Pinpoint the cell where the given text exists, returning its (X, Y) midpoint coordinate. 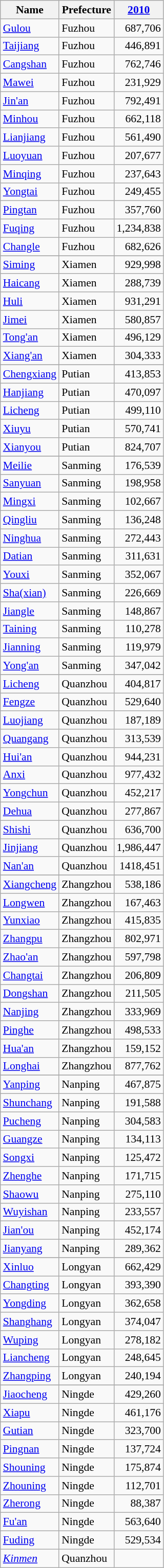
Longhai (30, 1066)
662,118 (138, 119)
Gutian (30, 1431)
Luoyuan (30, 155)
944,231 (138, 757)
452,174 (138, 1230)
597,798 (138, 957)
Fu'an (30, 1522)
Hui'an (30, 757)
570,741 (138, 429)
125,472 (138, 1158)
Haicang (30, 283)
498,533 (138, 1030)
272,443 (138, 538)
404,817 (138, 684)
277,867 (138, 812)
Nanjing (30, 1012)
Pingnan (30, 1449)
470,097 (138, 392)
289,362 (138, 1249)
137,724 (138, 1449)
Pucheng (30, 1121)
352,067 (138, 575)
Xiangcheng (30, 884)
119,979 (138, 647)
687,706 (138, 28)
Pingtan (30, 210)
Fuqing (30, 229)
Fuding (30, 1540)
Zhao'an (30, 957)
Shouning (30, 1467)
211,505 (138, 994)
187,189 (138, 721)
Quangang (30, 738)
136,248 (138, 520)
877,762 (138, 1066)
413,853 (138, 374)
Jian'ou (30, 1230)
Datian (30, 556)
206,809 (138, 975)
304,333 (138, 356)
207,677 (138, 155)
Zherong (30, 1504)
288,739 (138, 283)
226,669 (138, 593)
Meilie (30, 465)
Jianyang (30, 1249)
237,643 (138, 174)
112,701 (138, 1486)
311,631 (138, 556)
824,707 (138, 447)
176,539 (138, 465)
304,583 (138, 1121)
Yongtai (30, 192)
Xiuyu (30, 429)
Songxi (30, 1158)
2010 (138, 10)
802,971 (138, 939)
Hanjiang (30, 392)
Youxi (30, 575)
Sanyuan (30, 483)
171,715 (138, 1176)
Prefecture (86, 10)
467,875 (138, 1085)
148,867 (138, 611)
Fengze (30, 702)
Lianjiang (30, 138)
175,874 (138, 1467)
Ninghua (30, 538)
Huli (30, 301)
636,700 (138, 830)
Yongchun (30, 793)
529,534 (138, 1540)
Zhenghe (30, 1176)
Xianyou (30, 447)
Yong'an (30, 666)
Wuyishan (30, 1212)
792,491 (138, 101)
Hua'an (30, 1048)
167,463 (138, 903)
347,042 (138, 666)
415,835 (138, 921)
Sha(xian) (30, 593)
275,110 (138, 1194)
Anxi (30, 775)
233,557 (138, 1212)
Zhouning (30, 1486)
333,969 (138, 1012)
374,047 (138, 1321)
Shunchang (30, 1103)
88,387 (138, 1504)
Chengxiang (30, 374)
Siming (30, 265)
496,129 (138, 338)
110,278 (138, 629)
Gulou (30, 28)
580,857 (138, 320)
429,260 (138, 1395)
Yanping (30, 1085)
Nan'an (30, 866)
Zhangping (30, 1376)
446,891 (138, 46)
198,958 (138, 483)
Jianning (30, 647)
Qingliu (30, 520)
Luojiang (30, 721)
159,152 (138, 1048)
461,176 (138, 1413)
191,588 (138, 1103)
Shanghang (30, 1321)
134,113 (138, 1139)
Jin'an (30, 101)
Yongding (30, 1304)
Guangze (30, 1139)
240,194 (138, 1376)
Dehua (30, 812)
Cangshan (30, 64)
Minqing (30, 174)
Changle (30, 247)
Kinmen (30, 1558)
Longwen (30, 903)
1,234,838 (138, 229)
248,645 (138, 1358)
278,182 (138, 1340)
Jiaocheng (30, 1395)
931,291 (138, 301)
Changtai (30, 975)
762,746 (138, 64)
499,110 (138, 411)
682,626 (138, 247)
Shishi (30, 830)
Jiangle (30, 611)
Jimei (30, 320)
538,186 (138, 884)
Jinjiang (30, 848)
313,539 (138, 738)
Liancheng (30, 1358)
102,667 (138, 502)
393,390 (138, 1285)
Wuping (30, 1340)
1418,451 (138, 866)
Dongshan (30, 994)
Changting (30, 1285)
Minhou (30, 119)
Name (30, 10)
Shaowu (30, 1194)
Tong'an (30, 338)
Xinluo (30, 1267)
323,700 (138, 1431)
929,998 (138, 265)
Mawei (30, 83)
362,658 (138, 1304)
Xiapu (30, 1413)
231,929 (138, 83)
Taining (30, 629)
249,455 (138, 192)
Pinghe (30, 1030)
Taijiang (30, 46)
Yunxiao (30, 921)
452,217 (138, 793)
563,640 (138, 1522)
977,432 (138, 775)
Zhangpu (30, 939)
1,986,447 (138, 848)
357,760 (138, 210)
529,640 (138, 702)
Xiang'an (30, 356)
Mingxi (30, 502)
662,429 (138, 1267)
561,490 (138, 138)
